Extract the (x, y) coordinate from the center of the cell holding the provided text.  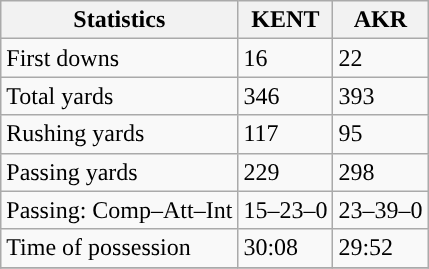
AKR (380, 20)
Time of possession (120, 248)
30:08 (286, 248)
393 (380, 96)
29:52 (380, 248)
Passing yards (120, 172)
346 (286, 96)
22 (380, 58)
15–23–0 (286, 210)
KENT (286, 20)
95 (380, 134)
229 (286, 172)
Passing: Comp–Att–Int (120, 210)
First downs (120, 58)
23–39–0 (380, 210)
Statistics (120, 20)
298 (380, 172)
Rushing yards (120, 134)
16 (286, 58)
117 (286, 134)
Total yards (120, 96)
